Find where the given text appears and provide that cell's center as [x, y] coordinate. 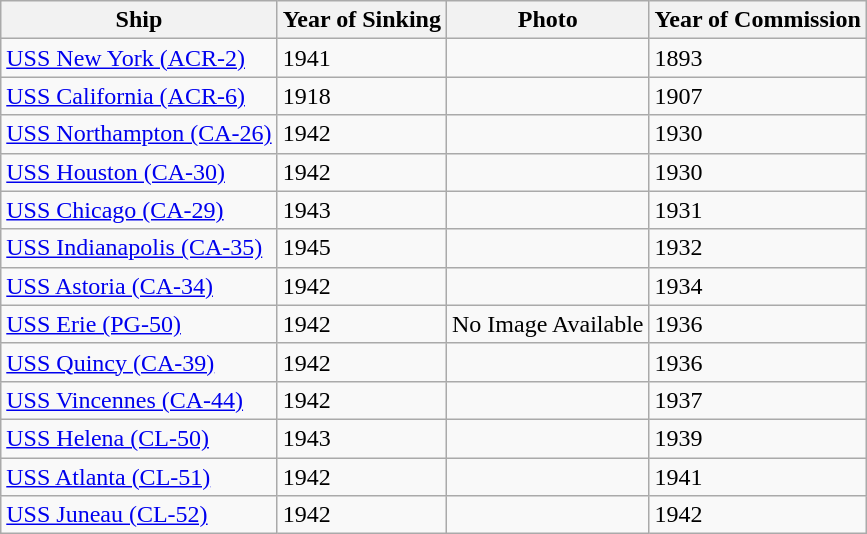
1931 [758, 210]
USS Helena (CL-50) [139, 438]
1918 [362, 96]
USS Juneau (CL-52) [139, 515]
No Image Available [548, 324]
USS Astoria (CA-34) [139, 286]
USS Chicago (CA-29) [139, 210]
1945 [362, 248]
USS Atlanta (CL-51) [139, 477]
USS Houston (CA-30) [139, 172]
USS California (ACR-6) [139, 96]
Year of Sinking [362, 20]
1893 [758, 58]
1939 [758, 438]
USS Vincennes (CA-44) [139, 400]
Photo [548, 20]
Ship [139, 20]
USS New York (ACR-2) [139, 58]
Year of Commission [758, 20]
USS Quincy (CA-39) [139, 362]
USS Northampton (CA-26) [139, 134]
1907 [758, 96]
1937 [758, 400]
1932 [758, 248]
USS Indianapolis (CA-35) [139, 248]
1934 [758, 286]
USS Erie (PG-50) [139, 324]
